Detect which cell encompasses the target text, then output its (x, y) center coordinate. 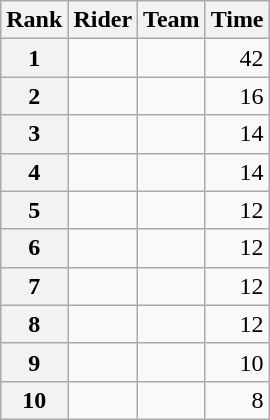
1 (34, 58)
2 (34, 96)
Time (237, 20)
42 (237, 58)
6 (34, 248)
4 (34, 172)
5 (34, 210)
Rank (34, 20)
7 (34, 286)
16 (237, 96)
9 (34, 362)
3 (34, 134)
Rider (103, 20)
Team (172, 20)
